Output the (x, y) coordinate of the center of the cell containing the given text.  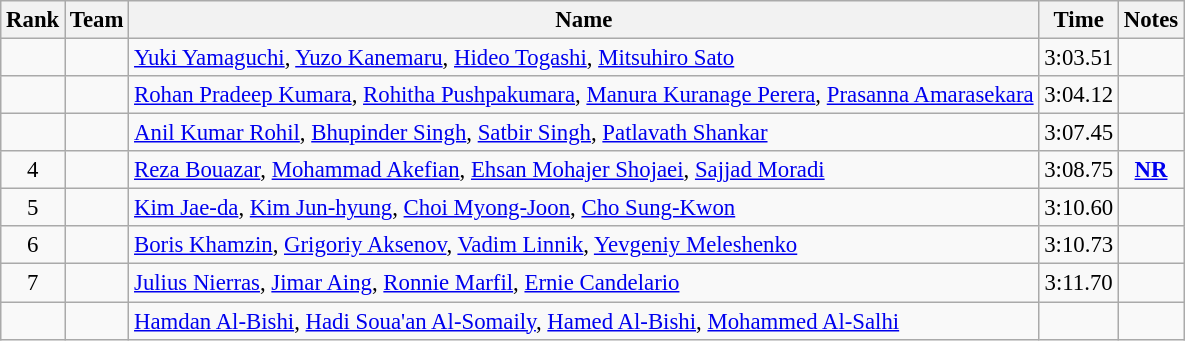
3:11.70 (1079, 283)
NR (1150, 170)
Kim Jae-da, Kim Jun-hyung, Choi Myong-Joon, Cho Sung-Kwon (584, 208)
Boris Khamzin, Grigoriy Aksenov, Vadim Linnik, Yevgeniy Meleshenko (584, 245)
Reza Bouazar, Mohammad Akefian, Ehsan Mohajer Shojaei, Sajjad Moradi (584, 170)
Name (584, 20)
3:10.60 (1079, 208)
Rank (33, 20)
3:08.75 (1079, 170)
Notes (1150, 20)
Rohan Pradeep Kumara, Rohitha Pushpakumara, Manura Kuranage Perera, Prasanna Amarasekara (584, 95)
4 (33, 170)
3:07.45 (1079, 133)
5 (33, 208)
7 (33, 283)
Yuki Yamaguchi, Yuzo Kanemaru, Hideo Togashi, Mitsuhiro Sato (584, 58)
Time (1079, 20)
3:10.73 (1079, 245)
3:03.51 (1079, 58)
Anil Kumar Rohil, Bhupinder Singh, Satbir Singh, Patlavath Shankar (584, 133)
6 (33, 245)
Julius Nierras, Jimar Aing, Ronnie Marfil, Ernie Candelario (584, 283)
Hamdan Al-Bishi, Hadi Soua'an Al-Somaily, Hamed Al-Bishi, Mohammed Al-Salhi (584, 321)
3:04.12 (1079, 95)
Team (97, 20)
